Determine the (x, y) coordinate at the center of the cell enclosing the given text.  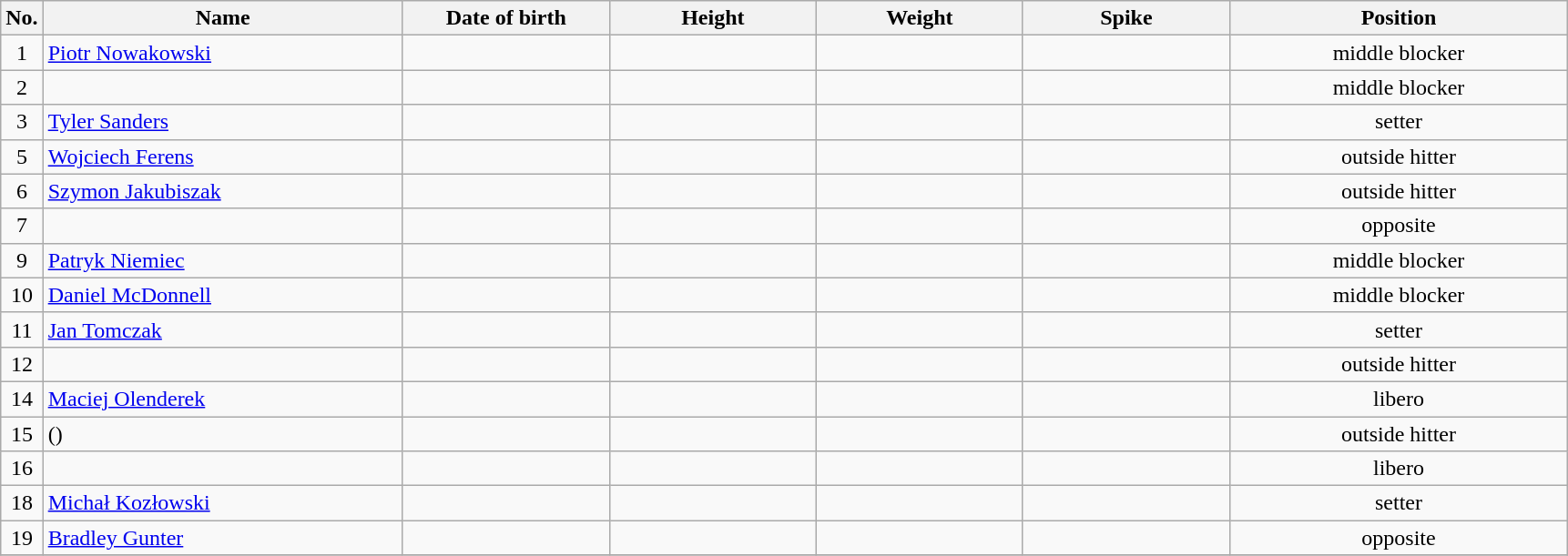
11 (22, 329)
Daniel McDonnell (222, 295)
Height (712, 18)
Michał Kozłowski (222, 503)
6 (22, 191)
12 (22, 364)
Maciej Olenderek (222, 399)
Tyler Sanders (222, 122)
Weight (920, 18)
18 (22, 503)
7 (22, 226)
Spike (1125, 18)
Wojciech Ferens (222, 157)
3 (22, 122)
15 (22, 434)
Szymon Jakubiszak (222, 191)
9 (22, 260)
No. (22, 18)
1 (22, 53)
Position (1399, 18)
2 (22, 87)
10 (22, 295)
5 (22, 157)
19 (22, 538)
Patryk Niemiec (222, 260)
Name (222, 18)
Piotr Nowakowski (222, 53)
Bradley Gunter (222, 538)
14 (22, 399)
Jan Tomczak (222, 329)
16 (22, 469)
Date of birth (506, 18)
() (222, 434)
